Return (x, y) of the center of cell containing provided text 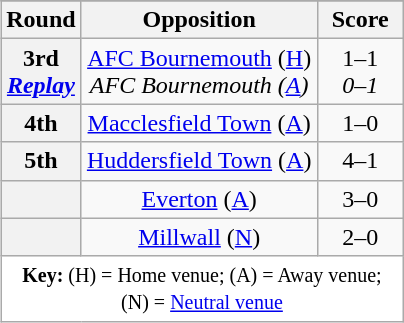
1–10–1 (360, 72)
Macclesfield Town (A) (199, 123)
Everton (A) (199, 199)
3–0 (360, 199)
4th (41, 123)
Round (41, 20)
Millwall (N) (199, 237)
4–1 (360, 161)
3rdReplay (41, 72)
AFC Bournemouth (H)AFC Bournemouth (A) (199, 72)
Score (360, 20)
Key: (H) = Home venue; (A) = Away venue; (N) = Neutral venue (202, 288)
Huddersfield Town (A) (199, 161)
1–0 (360, 123)
5th (41, 161)
2–0 (360, 237)
Opposition (199, 20)
